Capture the cell that displays the provided text and extract its [X, Y] central coordinate. 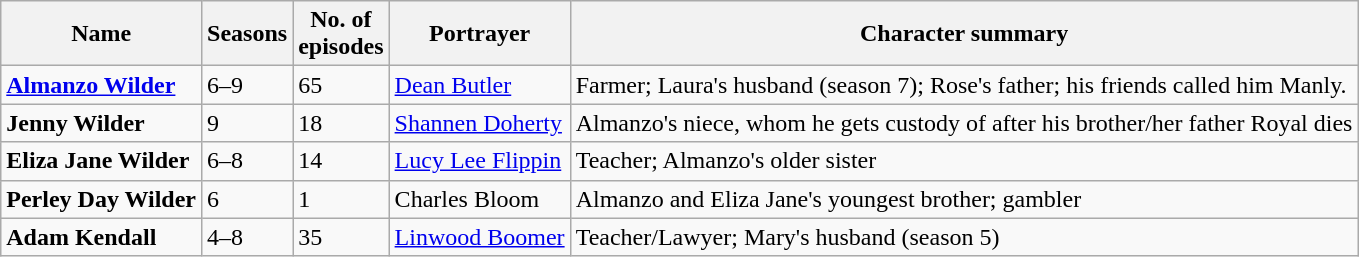
Almanzo and Eliza Jane's youngest brother; gambler [964, 199]
65 [341, 85]
Almanzo's niece, whom he gets custody of after his brother/her father Royal dies [964, 123]
Perley Day Wilder [102, 199]
Adam Kendall [102, 237]
Linwood Boomer [480, 237]
9 [248, 123]
6 [248, 199]
Seasons [248, 34]
6–8 [248, 161]
Jenny Wilder [102, 123]
Teacher/Lawyer; Mary's husband (season 5) [964, 237]
Lucy Lee Flippin [480, 161]
Shannen Doherty [480, 123]
Name [102, 34]
No. ofepisodes [341, 34]
14 [341, 161]
Teacher; Almanzo's older sister [964, 161]
Charles Bloom [480, 199]
4–8 [248, 237]
18 [341, 123]
Eliza Jane Wilder [102, 161]
Portrayer [480, 34]
Dean Butler [480, 85]
35 [341, 237]
1 [341, 199]
Farmer; Laura's husband (season 7); Rose's father; his friends called him Manly. [964, 85]
6–9 [248, 85]
Character summary [964, 34]
Almanzo Wilder [102, 85]
